Extract the (X, Y) coordinate from the center of the cell holding the provided text.  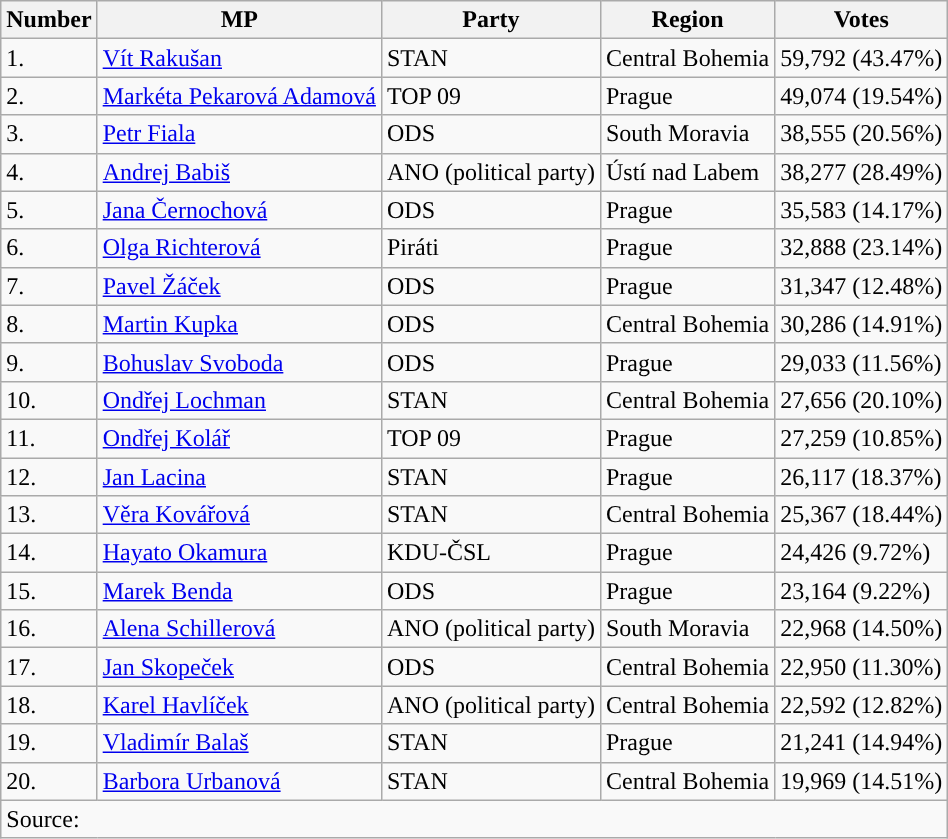
25,367 (18.44%) (862, 515)
11. (49, 438)
19,969 (14.51%) (862, 781)
4. (49, 172)
27,656 (20.10%) (862, 400)
Hayato Okamura (239, 553)
38,555 (20.56%) (862, 134)
Olga Richterová (239, 248)
35,583 (14.17%) (862, 210)
20. (49, 781)
22,592 (12.82%) (862, 705)
Věra Kovářová (239, 515)
17. (49, 667)
Region (687, 20)
10. (49, 400)
9. (49, 362)
49,074 (19.54%) (862, 96)
8. (49, 324)
22,950 (11.30%) (862, 667)
18. (49, 705)
3. (49, 134)
38,277 (28.49%) (862, 172)
Jana Černochová (239, 210)
Alena Schillerová (239, 629)
Karel Havlíček (239, 705)
59,792 (43.47%) (862, 58)
32,888 (23.14%) (862, 248)
Votes (862, 20)
Source: (474, 819)
2. (49, 96)
Markéta Pekarová Adamová (239, 96)
Ondřej Kolář (239, 438)
Number (49, 20)
Marek Benda (239, 591)
Party (490, 20)
Jan Skopeček (239, 667)
7. (49, 286)
Bohuslav Svoboda (239, 362)
31,347 (12.48%) (862, 286)
Vladimír Balaš (239, 743)
24,426 (9.72%) (862, 553)
Pavel Žáček (239, 286)
6. (49, 248)
Ústí nad Labem (687, 172)
Barbora Urbanová (239, 781)
KDU-ČSL (490, 553)
26,117 (18.37%) (862, 477)
12. (49, 477)
21,241 (14.94%) (862, 743)
16. (49, 629)
15. (49, 591)
5. (49, 210)
MP (239, 20)
Jan Lacina (239, 477)
Andrej Babiš (239, 172)
13. (49, 515)
14. (49, 553)
Piráti (490, 248)
1. (49, 58)
Petr Fiala (239, 134)
22,968 (14.50%) (862, 629)
29,033 (11.56%) (862, 362)
19. (49, 743)
27,259 (10.85%) (862, 438)
23,164 (9.22%) (862, 591)
Ondřej Lochman (239, 400)
Martin Kupka (239, 324)
30,286 (14.91%) (862, 324)
Vít Rakušan (239, 58)
